Output the [x, y] coordinate of the center of the cell containing the given text.  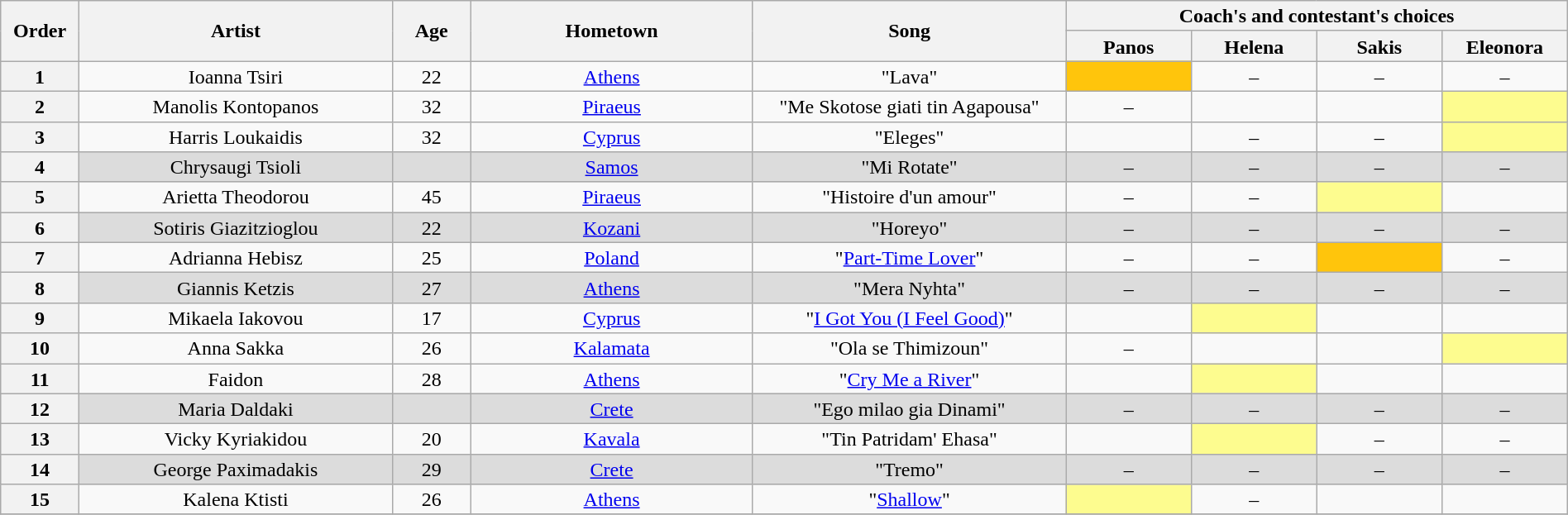
"Mi Rotate" [910, 167]
10 [40, 349]
Adrianna Hebisz [235, 258]
Order [40, 31]
Kavala [612, 440]
"Ego milao gia Dinami" [910, 408]
8 [40, 288]
15 [40, 499]
11 [40, 379]
"Cry Me a River" [910, 379]
"Tin Patridam' Ehasa" [910, 440]
"Part-Time Lover" [910, 258]
Harris Loukaidis [235, 137]
9 [40, 317]
12 [40, 408]
Anna Sakka [235, 349]
George Paximadakis [235, 470]
6 [40, 228]
1 [40, 76]
"Me Skotose giati tin Agapousa" [910, 106]
Hometown [612, 31]
"Mera Nyhta" [910, 288]
Samos [612, 167]
Arietta Theodorou [235, 197]
Kozani [612, 228]
Artist [235, 31]
25 [432, 258]
Helena [1255, 46]
14 [40, 470]
"Tremo" [910, 470]
45 [432, 197]
13 [40, 440]
Kalena Ktisti [235, 499]
"Lava" [910, 76]
Age [432, 31]
3 [40, 137]
Ioanna Tsiri [235, 76]
Kalamata [612, 349]
"Horeyo" [910, 228]
"Ola se Thimizoun" [910, 349]
4 [40, 167]
Maria Daldaki [235, 408]
"I Got You (I Feel Good)" [910, 317]
Faidon [235, 379]
Coach's and contestant's choices [1317, 17]
Manolis Kontopanos [235, 106]
Poland [612, 258]
Sakis [1379, 46]
Chrysaugi Tsioli [235, 167]
Vicky Kyriakidou [235, 440]
28 [432, 379]
"Histoire d'un amour" [910, 197]
20 [432, 440]
17 [432, 317]
Giannis Ketzis [235, 288]
Panos [1129, 46]
Song [910, 31]
Mikaela Iakovou [235, 317]
Eleonora [1505, 46]
2 [40, 106]
"Eleges" [910, 137]
"Shallow" [910, 499]
7 [40, 258]
Sotiris Giazitzioglou [235, 228]
27 [432, 288]
5 [40, 197]
29 [432, 470]
